Find where the given text appears and provide that cell's center as [X, Y] coordinate. 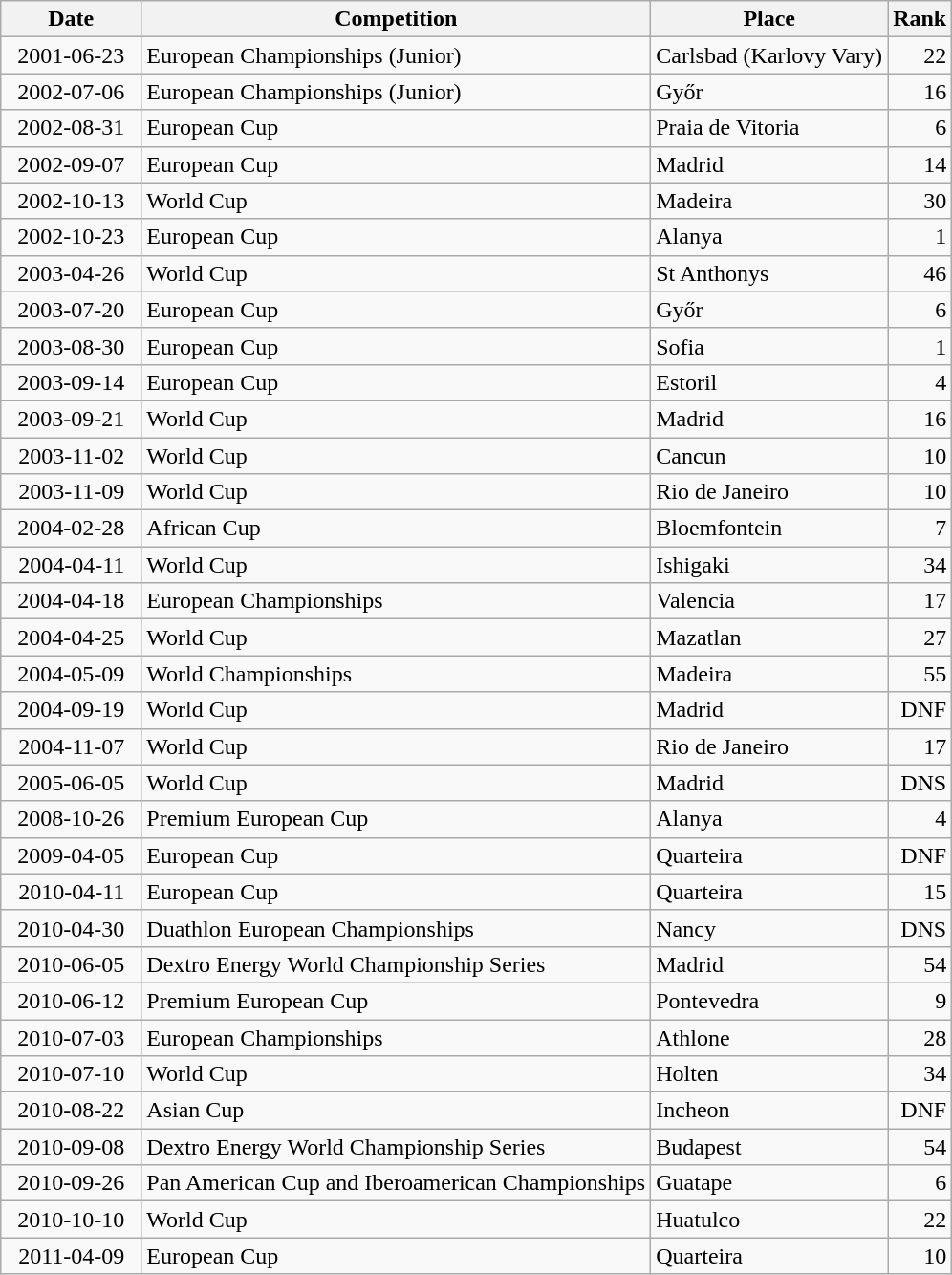
Bloemfontein [769, 529]
2009-04-05 [71, 855]
27 [920, 637]
2002-07-06 [71, 92]
2002-10-23 [71, 237]
Carlsbad (Karlovy Vary) [769, 55]
2001-06-23 [71, 55]
2003-09-14 [71, 382]
World Championships [396, 674]
St Anthonys [769, 273]
Asian Cup [396, 1111]
2010-08-22 [71, 1111]
Place [769, 19]
Date [71, 19]
30 [920, 201]
15 [920, 892]
Ishigaki [769, 565]
Holten [769, 1074]
Competition [396, 19]
2004-09-19 [71, 710]
2003-11-09 [71, 492]
28 [920, 1037]
2004-04-11 [71, 565]
2010-09-08 [71, 1147]
Guatape [769, 1183]
2004-02-28 [71, 529]
2003-09-21 [71, 419]
Valencia [769, 601]
2002-10-13 [71, 201]
Mazatlan [769, 637]
2004-04-18 [71, 601]
7 [920, 529]
African Cup [396, 529]
Duathlon European Championships [396, 928]
2004-11-07 [71, 746]
2003-11-02 [71, 456]
2010-04-11 [71, 892]
Incheon [769, 1111]
Huatulco [769, 1220]
2004-04-25 [71, 637]
2003-08-30 [71, 346]
2002-09-07 [71, 164]
2002-08-31 [71, 128]
Sofia [769, 346]
2003-07-20 [71, 310]
2004-05-09 [71, 674]
Nancy [769, 928]
2010-07-03 [71, 1037]
55 [920, 674]
2010-10-10 [71, 1220]
Cancun [769, 456]
Rank [920, 19]
Estoril [769, 382]
2005-06-05 [71, 783]
2003-04-26 [71, 273]
2010-06-05 [71, 964]
9 [920, 1001]
Praia de Vitoria [769, 128]
2010-04-30 [71, 928]
Pontevedra [769, 1001]
Budapest [769, 1147]
Athlone [769, 1037]
2008-10-26 [71, 819]
2010-07-10 [71, 1074]
46 [920, 273]
Pan American Cup and Iberoamerican Championships [396, 1183]
14 [920, 164]
2010-06-12 [71, 1001]
2011-04-09 [71, 1256]
2010-09-26 [71, 1183]
